For the text-containing cell, return its midpoint in (X, Y) coordinate format. 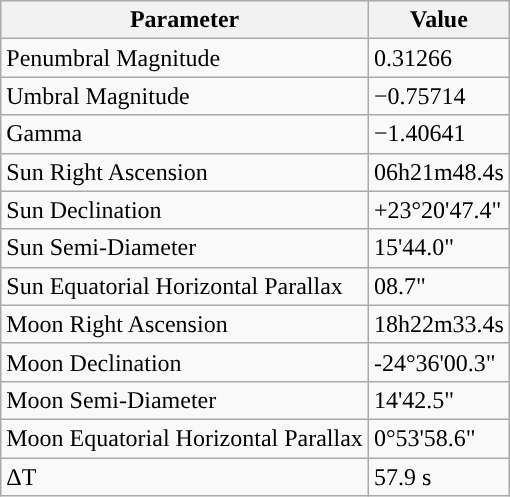
−1.40641 (438, 134)
Moon Equatorial Horizontal Parallax (185, 438)
-24°36'00.3" (438, 362)
Moon Semi-Diameter (185, 400)
Parameter (185, 20)
Sun Declination (185, 210)
0.31266 (438, 58)
Umbral Magnitude (185, 96)
ΔT (185, 477)
06h21m48.4s (438, 172)
Penumbral Magnitude (185, 58)
14'42.5" (438, 400)
Value (438, 20)
Moon Right Ascension (185, 324)
Gamma (185, 134)
18h22m33.4s (438, 324)
+23°20'47.4" (438, 210)
Sun Equatorial Horizontal Parallax (185, 286)
57.9 s (438, 477)
0°53'58.6" (438, 438)
Sun Semi-Diameter (185, 248)
−0.75714 (438, 96)
08.7" (438, 286)
Sun Right Ascension (185, 172)
Moon Declination (185, 362)
15'44.0" (438, 248)
